Pinpoint the cell where the given text exists, returning its [X, Y] midpoint coordinate. 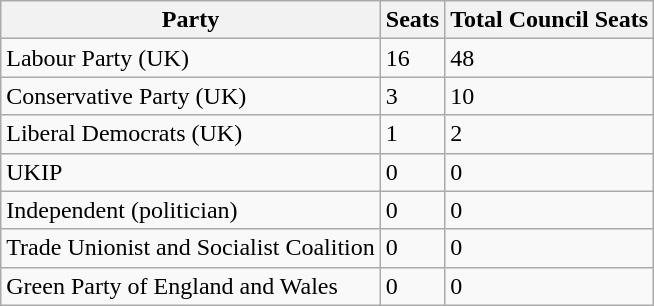
Conservative Party (UK) [191, 96]
Labour Party (UK) [191, 58]
Total Council Seats [550, 20]
1 [412, 134]
48 [550, 58]
3 [412, 96]
Seats [412, 20]
Independent (politician) [191, 210]
Party [191, 20]
UKIP [191, 172]
Green Party of England and Wales [191, 286]
Liberal Democrats (UK) [191, 134]
10 [550, 96]
Trade Unionist and Socialist Coalition [191, 248]
2 [550, 134]
16 [412, 58]
